Capture the cell that displays the provided text and extract its (X, Y) central coordinate. 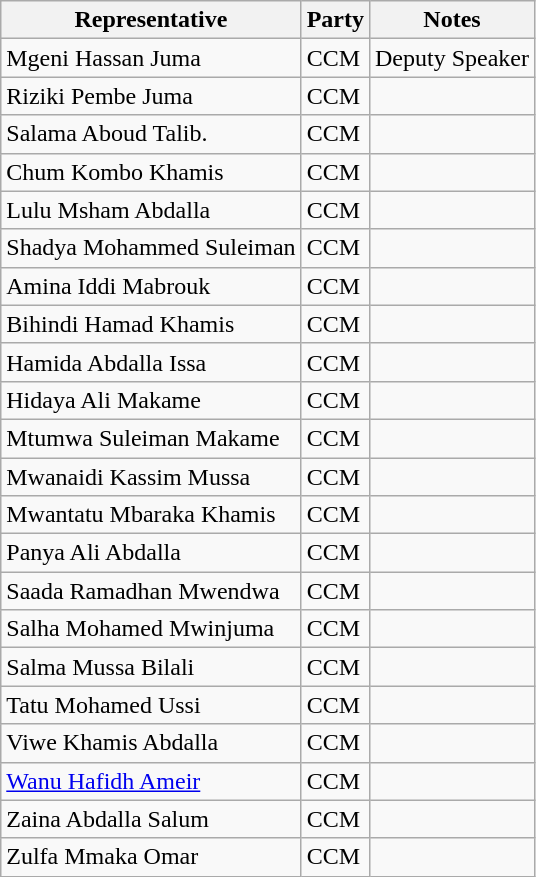
Salma Mussa Bilali (151, 667)
Lulu Msham Abdalla (151, 210)
Panya Ali Abdalla (151, 553)
Zulfa Mmaka Omar (151, 857)
Viwe Khamis Abdalla (151, 743)
Hidaya Ali Makame (151, 400)
Amina Iddi Mabrouk (151, 286)
Wanu Hafidh Ameir (151, 781)
Riziki Pembe Juma (151, 96)
Salha Mohamed Mwinjuma (151, 629)
Deputy Speaker (452, 58)
Notes (452, 20)
Hamida Abdalla Issa (151, 362)
Salama Aboud Talib. (151, 134)
Mtumwa Suleiman Makame (151, 438)
Mwanaidi Kassim Mussa (151, 477)
Shadya Mohammed Suleiman (151, 248)
Bihindi Hamad Khamis (151, 324)
Mgeni Hassan Juma (151, 58)
Zaina Abdalla Salum (151, 819)
Representative (151, 20)
Saada Ramadhan Mwendwa (151, 591)
Chum Kombo Khamis (151, 172)
Tatu Mohamed Ussi (151, 705)
Party (335, 20)
Mwantatu Mbaraka Khamis (151, 515)
